Output the [X, Y] coordinate of the center of the cell containing the given text.  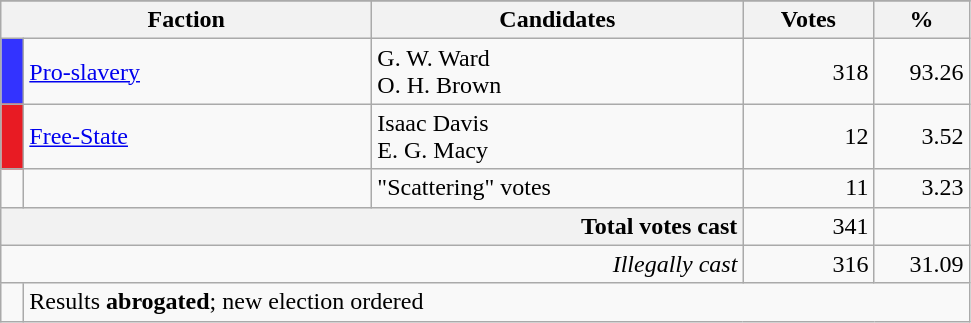
Candidates [558, 20]
341 [808, 226]
% [922, 20]
Total votes cast [372, 226]
316 [808, 264]
Isaac DavisE. G. Macy [558, 136]
11 [808, 188]
93.26 [922, 72]
Pro-slavery [198, 72]
318 [808, 72]
Results abrogated; new election ordered [496, 302]
12 [808, 136]
Votes [808, 20]
31.09 [922, 264]
Illegally cast [372, 264]
Free-State [198, 136]
Faction [186, 20]
3.23 [922, 188]
G. W. WardO. H. Brown [558, 72]
"Scattering" votes [558, 188]
3.52 [922, 136]
